Locate the cell with the specified text and output its (x, y) center coordinate. 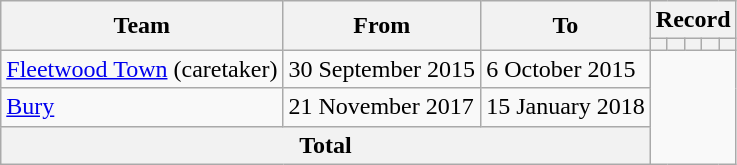
To (566, 26)
21 November 2017 (382, 107)
From (382, 26)
Fleetwood Town (caretaker) (142, 69)
Record (693, 20)
30 September 2015 (382, 69)
Bury (142, 107)
6 October 2015 (566, 69)
Total (326, 145)
15 January 2018 (566, 107)
Team (142, 26)
